Capture the cell that displays the provided text and extract its (X, Y) central coordinate. 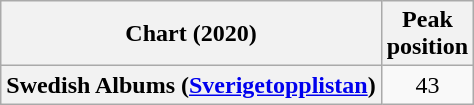
43 (427, 85)
Chart (2020) (191, 34)
Swedish Albums (Sverigetopplistan) (191, 85)
Peakposition (427, 34)
